Provide the [X, Y] coordinate of the cell's center where the given text is located.  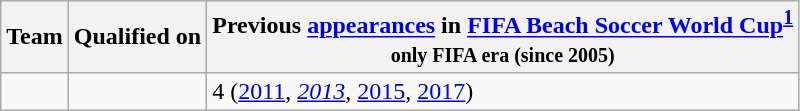
4 (2011, 2013, 2015, 2017) [503, 91]
Previous appearances in FIFA Beach Soccer World Cup1only FIFA era (since 2005) [503, 37]
Team [35, 37]
Qualified on [137, 37]
